Return [X, Y] of the center of cell containing provided text 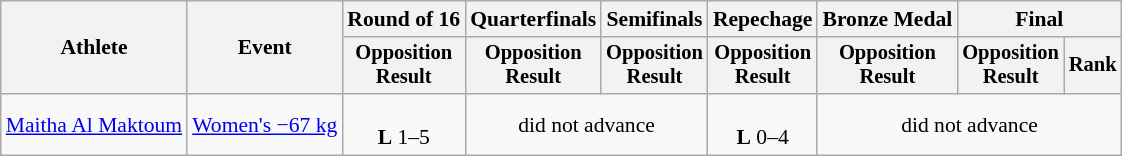
Semifinals [654, 19]
L 0–4 [763, 124]
Bronze Medal [887, 19]
Round of 16 [404, 19]
Athlete [94, 48]
L 1–5 [404, 124]
Maitha Al Maktoum [94, 124]
Final [1039, 19]
Women's −67 kg [264, 124]
Repechage [763, 19]
Event [264, 48]
Quarterfinals [533, 19]
Rank [1093, 66]
